Search for the cell housing the specified text and yield its (X, Y) center coordinate. 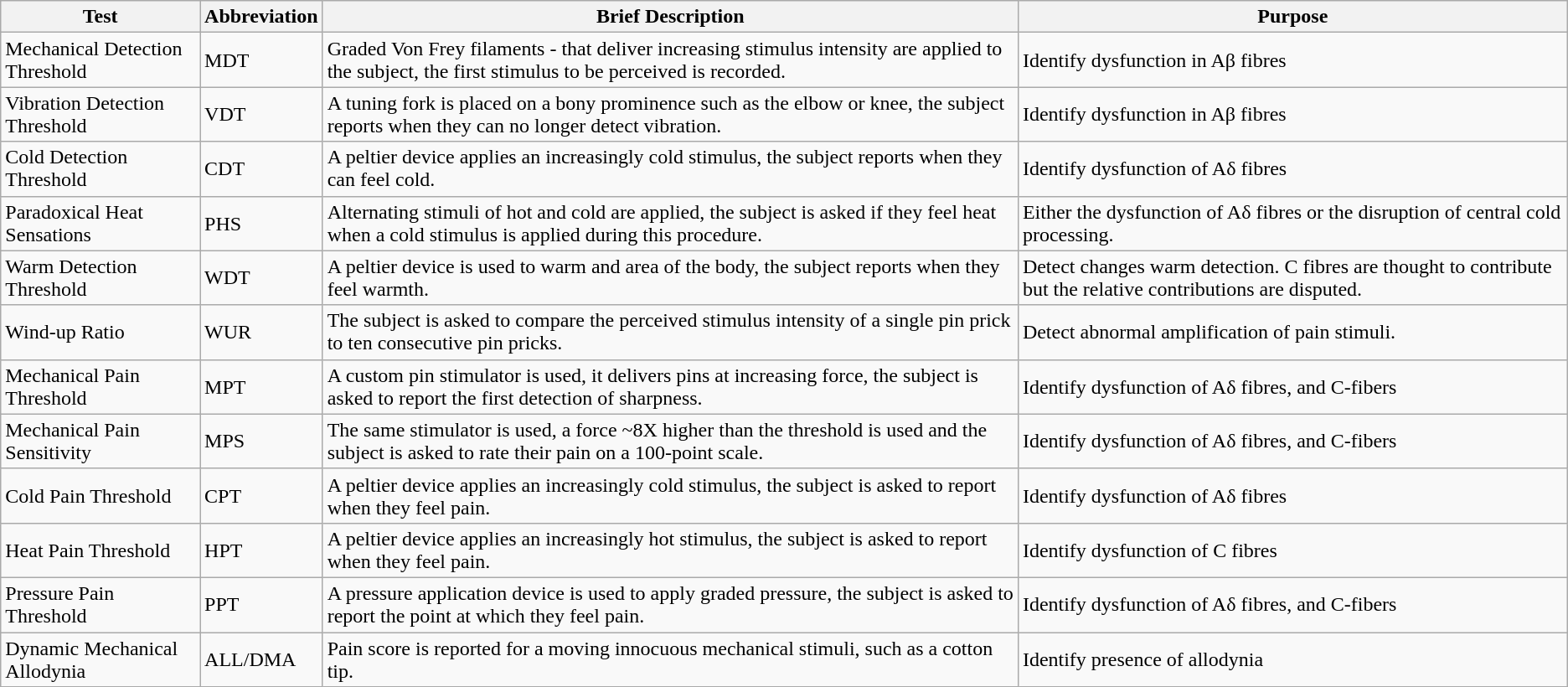
The subject is asked to compare the perceived stimulus intensity of a single pin prick to ten consecutive pin pricks. (670, 332)
Wind-up Ratio (101, 332)
Graded Von Frey filaments - that deliver increasing stimulus intensity are applied to the subject, the first stimulus to be perceived is recorded. (670, 60)
PHS (261, 223)
CPT (261, 496)
Identify presence of allodynia (1292, 659)
Dynamic Mechanical Allodynia (101, 659)
Brief Description (670, 17)
A custom pin stimulator is used, it delivers pins at increasing force, the subject is asked to report the first detection of sharpness. (670, 387)
Test (101, 17)
A peltier device applies an increasingly cold stimulus, the subject is asked to report when they feel pain. (670, 496)
The same stimulator is used, a force ~8X higher than the threshold is used and the subject is asked to rate their pain on a 100-point scale. (670, 441)
VDT (261, 114)
MDT (261, 60)
Pain score is reported for a moving innocuous mechanical stimuli, such as a cotton tip. (670, 659)
Cold Detection Threshold (101, 169)
ALL/DMA (261, 659)
WDT (261, 278)
A peltier device applies an increasingly cold stimulus, the subject reports when they can feel cold. (670, 169)
A tuning fork is placed on a bony prominence such as the elbow or knee, the subject reports when they can no longer detect vibration. (670, 114)
Mechanical Pain Threshold (101, 387)
CDT (261, 169)
MPS (261, 441)
A peltier device applies an increasingly hot stimulus, the subject is asked to report when they feel pain. (670, 550)
A peltier device is used to warm and area of the body, the subject reports when they feel warmth. (670, 278)
HPT (261, 550)
Vibration Detection Threshold (101, 114)
Purpose (1292, 17)
Pressure Pain Threshold (101, 605)
Detect changes warm detection. C fibres are thought to contribute but the relative contributions are disputed. (1292, 278)
WUR (261, 332)
Abbreviation (261, 17)
Cold Pain Threshold (101, 496)
Detect abnormal amplification of pain stimuli. (1292, 332)
Identify dysfunction of C fibres (1292, 550)
Warm Detection Threshold (101, 278)
Mechanical Detection Threshold (101, 60)
Either the dysfunction of Aδ fibres or the disruption of central cold processing. (1292, 223)
Mechanical Pain Sensitivity (101, 441)
A pressure application device is used to apply graded pressure, the subject is asked to report the point at which they feel pain. (670, 605)
PPT (261, 605)
Heat Pain Threshold (101, 550)
Alternating stimuli of hot and cold are applied, the subject is asked if they feel heat when a cold stimulus is applied during this procedure. (670, 223)
MPT (261, 387)
Paradoxical Heat Sensations (101, 223)
